Pinpoint the cell where the given text exists, returning its (X, Y) midpoint coordinate. 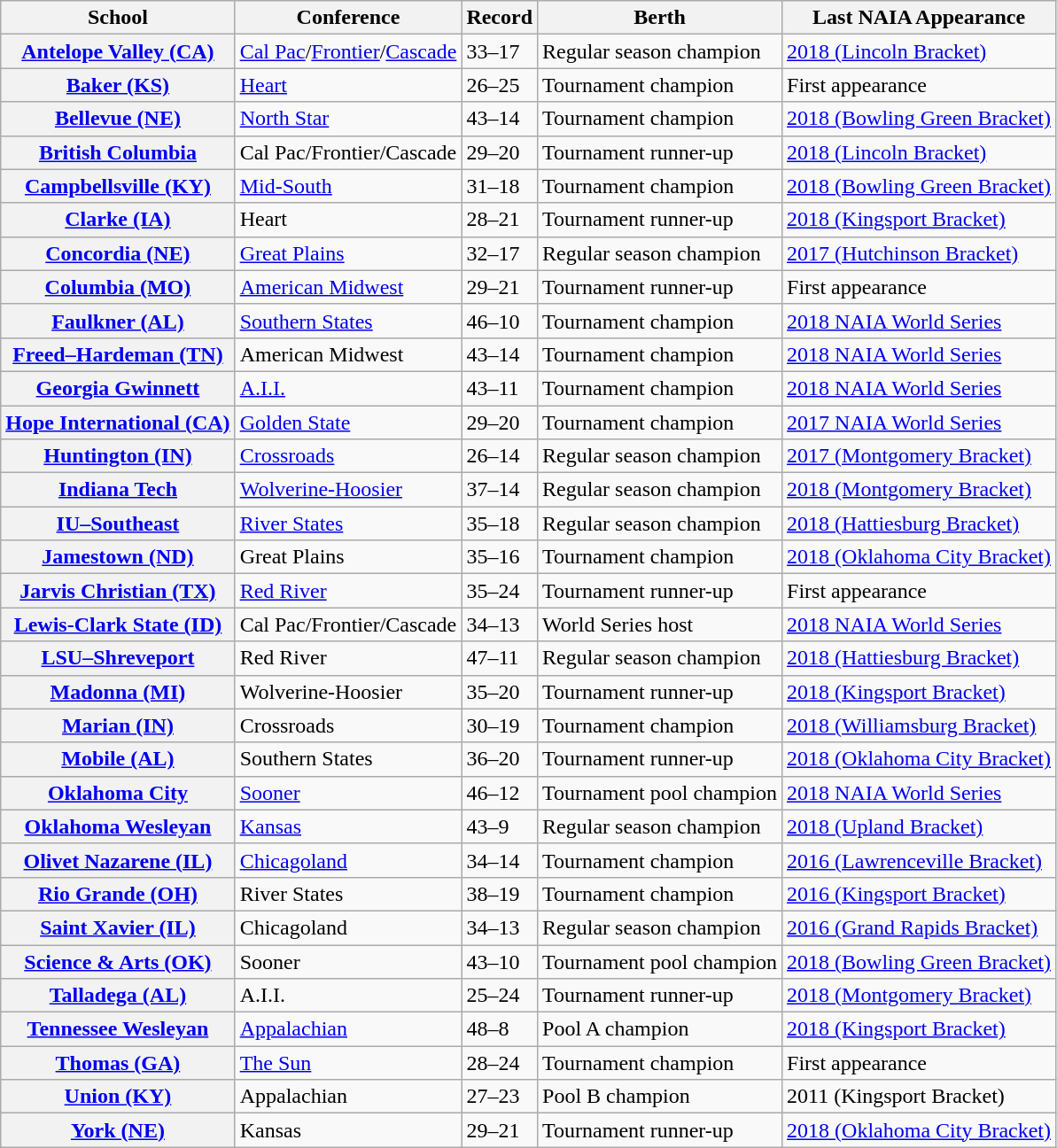
School (118, 18)
Talladega (AL) (118, 996)
York (NE) (118, 1130)
Oklahoma City (118, 793)
25–24 (500, 996)
2017 NAIA World Series (920, 423)
34–14 (500, 860)
26–14 (500, 456)
2017 (Montgomery Bracket) (920, 456)
Marian (IN) (118, 725)
28–24 (500, 1063)
Olivet Nazarene (IL) (118, 860)
Madonna (MI) (118, 692)
36–20 (500, 759)
43–9 (500, 826)
World Series host (660, 624)
47–11 (500, 658)
Columbia (MO) (118, 287)
LSU–Shreveport (118, 658)
Thomas (GA) (118, 1063)
Mobile (AL) (118, 759)
Clarke (IA) (118, 220)
48–8 (500, 1029)
26–25 (500, 85)
The Sun (348, 1063)
27–23 (500, 1097)
British Columbia (118, 152)
Antelope Valley (CA) (118, 51)
Lewis-Clark State (ID) (118, 624)
Last NAIA Appearance (920, 18)
North Star (348, 119)
35–16 (500, 557)
46–12 (500, 793)
Science & Arts (OK) (118, 961)
37–14 (500, 490)
2011 (Kingsport Bracket) (920, 1097)
Rio Grande (OH) (118, 894)
Berth (660, 18)
31–18 (500, 186)
Oklahoma Wesleyan (118, 826)
2017 (Hutchinson Bracket) (920, 253)
2018 (Upland Bracket) (920, 826)
Conference (348, 18)
Union (KY) (118, 1097)
Saint Xavier (IL) (118, 927)
Faulkner (AL) (118, 321)
2016 (Kingsport Bracket) (920, 894)
43–10 (500, 961)
Record (500, 18)
Baker (KS) (118, 85)
Pool A champion (660, 1029)
Georgia Gwinnett (118, 388)
Golden State (348, 423)
Freed–Hardeman (TN) (118, 354)
Tennessee Wesleyan (118, 1029)
Hope International (CA) (118, 423)
Huntington (IN) (118, 456)
2018 (Williamsburg Bracket) (920, 725)
IU–Southeast (118, 524)
35–18 (500, 524)
2016 (Grand Rapids Bracket) (920, 927)
30–19 (500, 725)
Indiana Tech (118, 490)
Concordia (NE) (118, 253)
Pool B champion (660, 1097)
Campbellsville (KY) (118, 186)
Bellevue (NE) (118, 119)
46–10 (500, 321)
28–21 (500, 220)
35–24 (500, 591)
33–17 (500, 51)
2016 (Lawrenceville Bracket) (920, 860)
35–20 (500, 692)
38–19 (500, 894)
43–11 (500, 388)
32–17 (500, 253)
Jamestown (ND) (118, 557)
Jarvis Christian (TX) (118, 591)
Mid-South (348, 186)
